Output the [X, Y] coordinate of the center of the cell containing the given text.  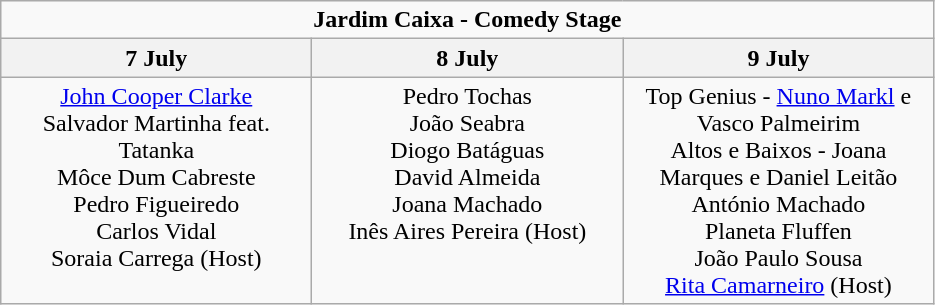
8 July [468, 58]
7 July [156, 58]
Jardim Caixa - Comedy Stage [468, 20]
John Cooper ClarkeSalvador Martinha feat. TatankaMôce Dum CabrestePedro FigueiredoCarlos VidalSoraia Carrega (Host) [156, 190]
9 July [778, 58]
Pedro TochasJoão SeabraDiogo BatáguasDavid AlmeidaJoana MachadoInês Aires Pereira (Host) [468, 190]
